Find where the given text appears and provide that cell's center as (x, y) coordinate. 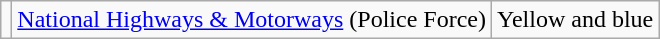
National Highways & Motorways (Police Force) (252, 20)
Yellow and blue (574, 20)
